Scan for the cell matching the given text and deliver its (x, y) coordinate at center. 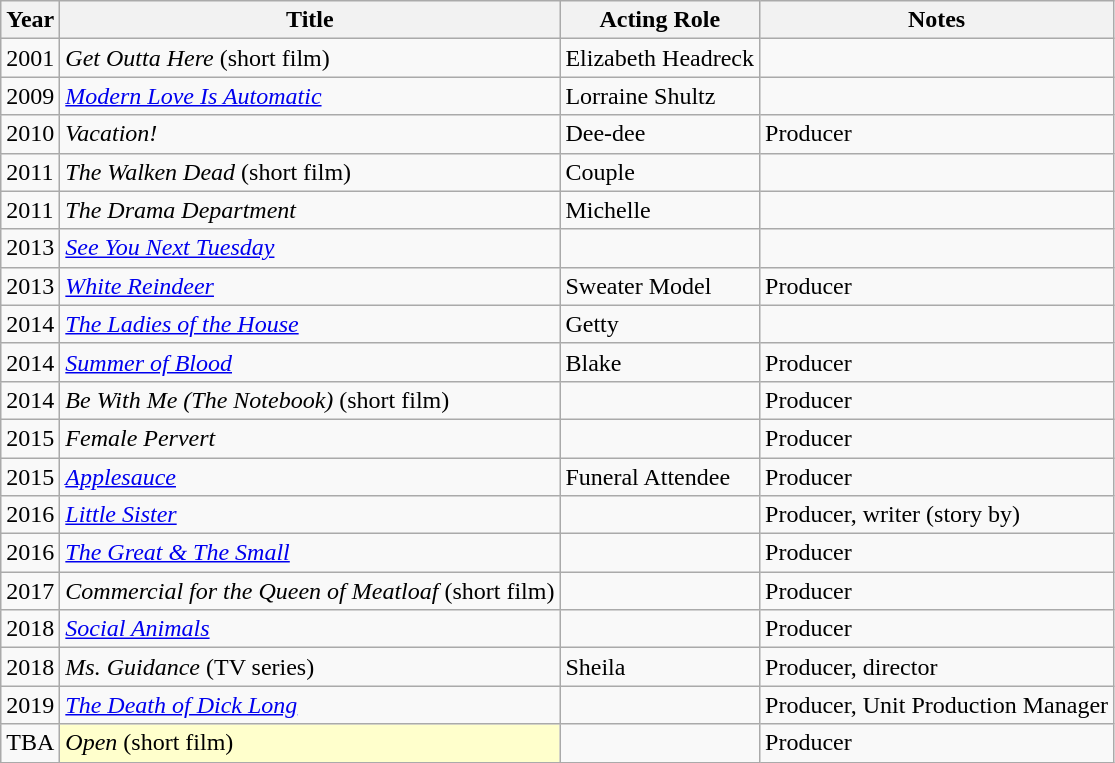
Producer, writer (story by) (937, 515)
2001 (30, 58)
Summer of Blood (310, 362)
Blake (660, 362)
Sweater Model (660, 286)
Lorraine Shultz (660, 96)
Title (310, 20)
Elizabeth Headreck (660, 58)
White Reindeer (310, 286)
The Drama Department (310, 210)
2017 (30, 591)
Social Animals (310, 629)
Notes (937, 20)
2019 (30, 705)
Couple (660, 172)
Commercial for the Queen of Meatloaf (short film) (310, 591)
Acting Role (660, 20)
The Great & The Small (310, 553)
Applesauce (310, 477)
Getty (660, 324)
Producer, director (937, 667)
The Ladies of the House (310, 324)
Open (short film) (310, 743)
2010 (30, 134)
The Walken Dead (short film) (310, 172)
Female Pervert (310, 438)
2009 (30, 96)
Ms. Guidance (TV series) (310, 667)
Vacation! (310, 134)
Year (30, 20)
TBA (30, 743)
Dee-dee (660, 134)
Sheila (660, 667)
Producer, Unit Production Manager (937, 705)
Michelle (660, 210)
Little Sister (310, 515)
Funeral Attendee (660, 477)
The Death of Dick Long (310, 705)
Get Outta Here (short film) (310, 58)
See You Next Tuesday (310, 248)
Modern Love Is Automatic (310, 96)
Be With Me (The Notebook) (short film) (310, 400)
